Extract the [x, y] coordinate from the center of the cell holding the provided text.  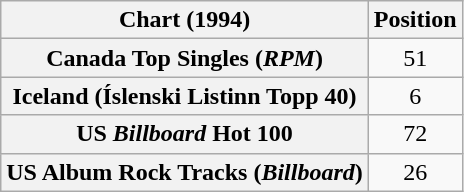
US Album Rock Tracks (Billboard) [185, 172]
Chart (1994) [185, 20]
26 [415, 172]
72 [415, 134]
Iceland (Íslenski Listinn Topp 40) [185, 96]
Position [415, 20]
6 [415, 96]
51 [415, 58]
US Billboard Hot 100 [185, 134]
Canada Top Singles (RPM) [185, 58]
